Return the (x, y) coordinate for the center point of the cell that contains the specified text.  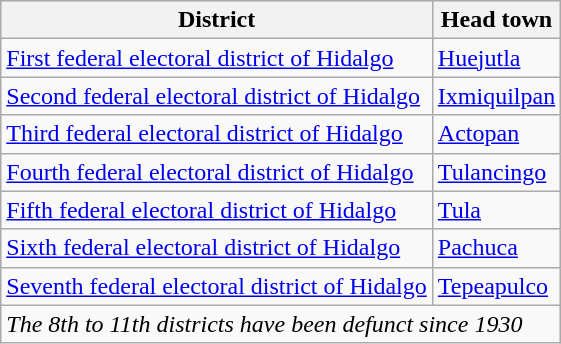
Fourth federal electoral district of Hidalgo (217, 172)
Second federal electoral district of Hidalgo (217, 96)
The 8th to 11th districts have been defunct since 1930 (281, 324)
Huejutla (496, 58)
Pachuca (496, 248)
Tepeapulco (496, 286)
Tulancingo (496, 172)
Actopan (496, 134)
Fifth federal electoral district of Hidalgo (217, 210)
Head town (496, 20)
Ixmiquilpan (496, 96)
Third federal electoral district of Hidalgo (217, 134)
Seventh federal electoral district of Hidalgo (217, 286)
First federal electoral district of Hidalgo (217, 58)
Sixth federal electoral district of Hidalgo (217, 248)
District (217, 20)
Tula (496, 210)
